Return [X, Y] of the center of cell containing provided text 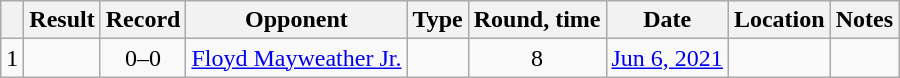
1 [12, 58]
Result [62, 20]
Round, time [537, 20]
Record [143, 20]
Floyd Mayweather Jr. [296, 58]
Notes [864, 20]
8 [537, 58]
Location [779, 20]
Opponent [296, 20]
Jun 6, 2021 [667, 58]
Date [667, 20]
Type [438, 20]
0–0 [143, 58]
